Pinpoint the cell where the given text exists, returning its [X, Y] midpoint coordinate. 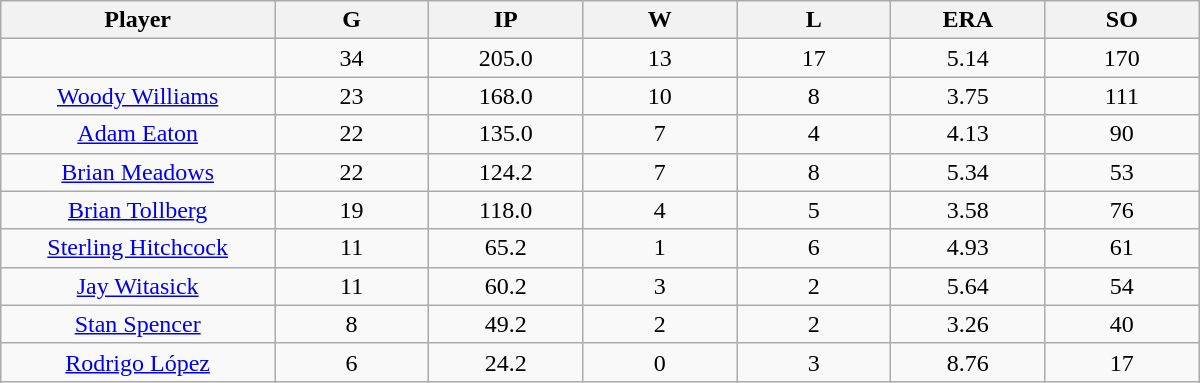
53 [1122, 172]
1 [660, 248]
Rodrigo López [138, 362]
4.13 [968, 134]
65.2 [506, 248]
ERA [968, 20]
Adam Eaton [138, 134]
Player [138, 20]
5.64 [968, 286]
Jay Witasick [138, 286]
IP [506, 20]
5.14 [968, 58]
Sterling Hitchcock [138, 248]
111 [1122, 96]
19 [352, 210]
49.2 [506, 324]
10 [660, 96]
SO [1122, 20]
40 [1122, 324]
24.2 [506, 362]
4.93 [968, 248]
Woody Williams [138, 96]
34 [352, 58]
Brian Tollberg [138, 210]
Brian Meadows [138, 172]
170 [1122, 58]
205.0 [506, 58]
168.0 [506, 96]
54 [1122, 286]
135.0 [506, 134]
60.2 [506, 286]
3.58 [968, 210]
8.76 [968, 362]
3.75 [968, 96]
G [352, 20]
3.26 [968, 324]
76 [1122, 210]
L [814, 20]
W [660, 20]
124.2 [506, 172]
Stan Spencer [138, 324]
118.0 [506, 210]
5 [814, 210]
90 [1122, 134]
61 [1122, 248]
5.34 [968, 172]
23 [352, 96]
13 [660, 58]
0 [660, 362]
